Extract the [X, Y] coordinate from the center of the cell holding the provided text.  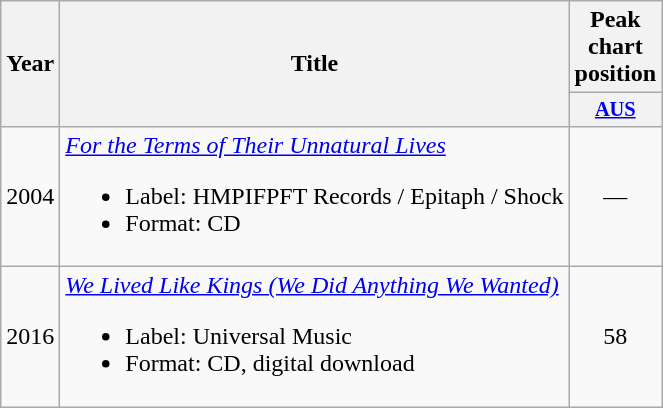
58 [615, 337]
— [615, 196]
Year [30, 64]
2004 [30, 196]
Peak chart position [615, 47]
2016 [30, 337]
We Lived Like Kings (We Did Anything We Wanted)Label: Universal MusicFormat: CD, digital download [314, 337]
Title [314, 64]
For the Terms of Their Unnatural LivesLabel: HMPIFPFT Records / Epitaph / ShockFormat: CD [314, 196]
AUS [615, 110]
